From the cell containing the given text, extract its center point as (X, Y) coordinate. 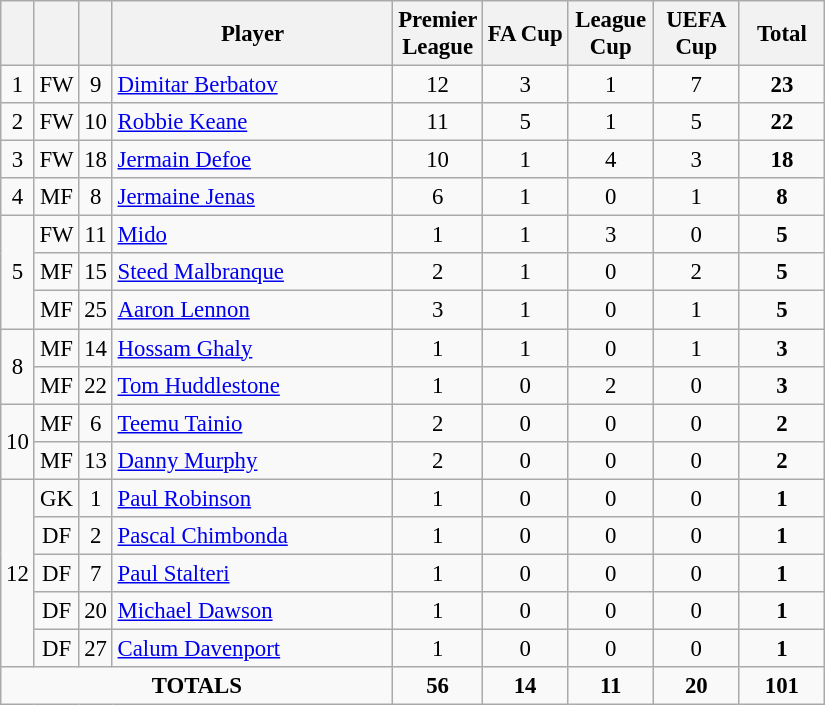
9 (96, 85)
Teemu Tainio (252, 423)
Total (782, 34)
Jermaine Jenas (252, 197)
TOTALS (197, 686)
Paul Stalteri (252, 573)
Mido (252, 235)
13 (96, 460)
Premier League (438, 34)
15 (96, 273)
Hossam Ghaly (252, 348)
101 (782, 686)
Robbie Keane (252, 122)
UEFA Cup (697, 34)
Jermain Defoe (252, 160)
Pascal Chimbonda (252, 536)
Dimitar Berbatov (252, 85)
FA Cup (525, 34)
Danny Murphy (252, 460)
27 (96, 648)
23 (782, 85)
GK (56, 498)
25 (96, 310)
Aaron Lennon (252, 310)
56 (438, 686)
Paul Robinson (252, 498)
Player (252, 34)
Calum Davenport (252, 648)
Michael Dawson (252, 611)
Tom Huddlestone (252, 385)
League Cup (611, 34)
Steed Malbranque (252, 273)
